Return (x, y) of the center of cell containing provided text 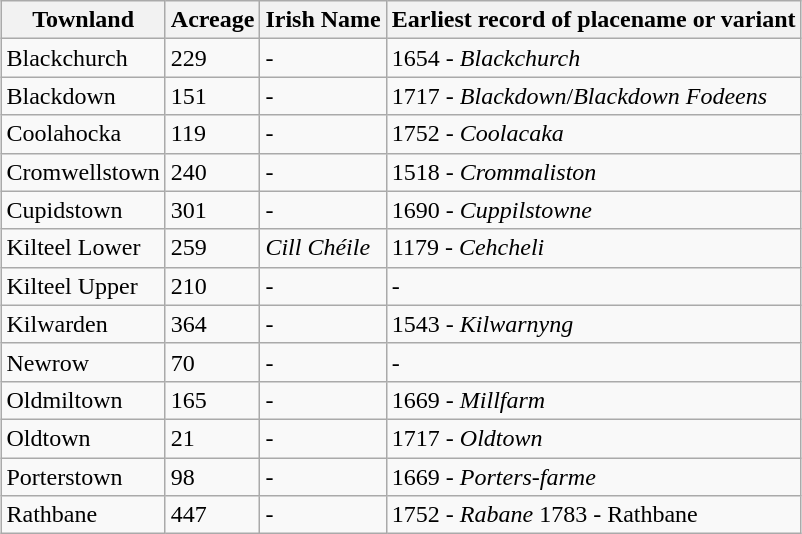
1543 - Kilwarnyng (594, 324)
Cupidstown (83, 210)
210 (212, 286)
240 (212, 172)
70 (212, 362)
Rathbane (83, 515)
Irish Name (323, 20)
Kilteel Lower (83, 248)
21 (212, 438)
1717 - Oldtown (594, 438)
Cill Chéile (323, 248)
Earliest record of placename or variant (594, 20)
Townland (83, 20)
119 (212, 134)
1179 - Cehcheli (594, 248)
229 (212, 58)
1669 - Millfarm (594, 400)
447 (212, 515)
1669 - Porters-farme (594, 477)
Blackchurch (83, 58)
Blackdown (83, 96)
1654 - Blackchurch (594, 58)
Porterstown (83, 477)
Newrow (83, 362)
301 (212, 210)
151 (212, 96)
Cromwellstown (83, 172)
Coolahocka (83, 134)
1690 - Cuppilstowne (594, 210)
1717 - Blackdown/Blackdown Fodeens (594, 96)
Kilwarden (83, 324)
98 (212, 477)
Acreage (212, 20)
165 (212, 400)
Kilteel Upper (83, 286)
1518 - Crommaliston (594, 172)
1752 - Rabane 1783 - Rathbane (594, 515)
364 (212, 324)
Oldmiltown (83, 400)
1752 - Coolacaka (594, 134)
259 (212, 248)
Oldtown (83, 438)
